Output the (X, Y) coordinate of the center of the cell containing the given text.  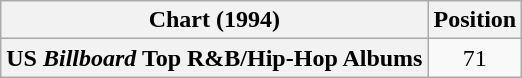
71 (475, 58)
Position (475, 20)
Chart (1994) (214, 20)
US Billboard Top R&B/Hip-Hop Albums (214, 58)
